Find where the given text appears and provide that cell's center as (x, y) coordinate. 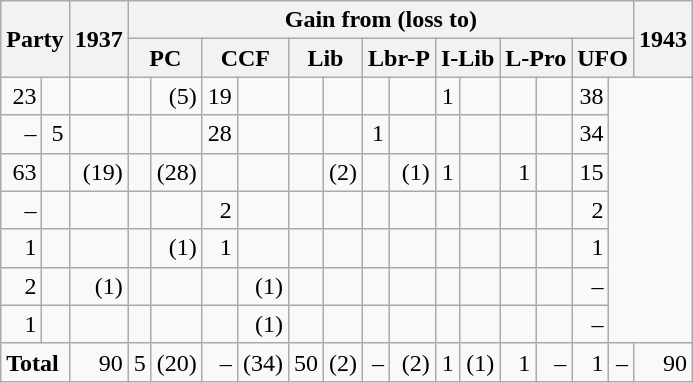
50 (306, 362)
(5) (176, 96)
Lib (325, 58)
UFO (603, 58)
(34) (262, 362)
CCF (245, 58)
I-Lib (467, 58)
L-Pro (536, 58)
28 (220, 134)
Total (35, 362)
Lbr-P (400, 58)
1937 (98, 39)
15 (590, 172)
(20) (176, 362)
PC (165, 58)
63 (22, 172)
23 (22, 96)
38 (590, 96)
(28) (176, 172)
19 (220, 96)
Gain from (loss to) (380, 20)
1943 (662, 39)
34 (590, 134)
Party (35, 39)
(19) (98, 172)
